Locate the cell with the specified text and output its (X, Y) center coordinate. 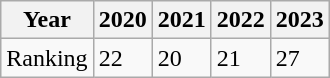
2023 (300, 20)
20 (182, 58)
2022 (240, 20)
27 (300, 58)
2020 (122, 20)
Ranking (47, 58)
Year (47, 20)
2021 (182, 20)
21 (240, 58)
22 (122, 58)
